Find where the given text appears and provide that cell's center as [x, y] coordinate. 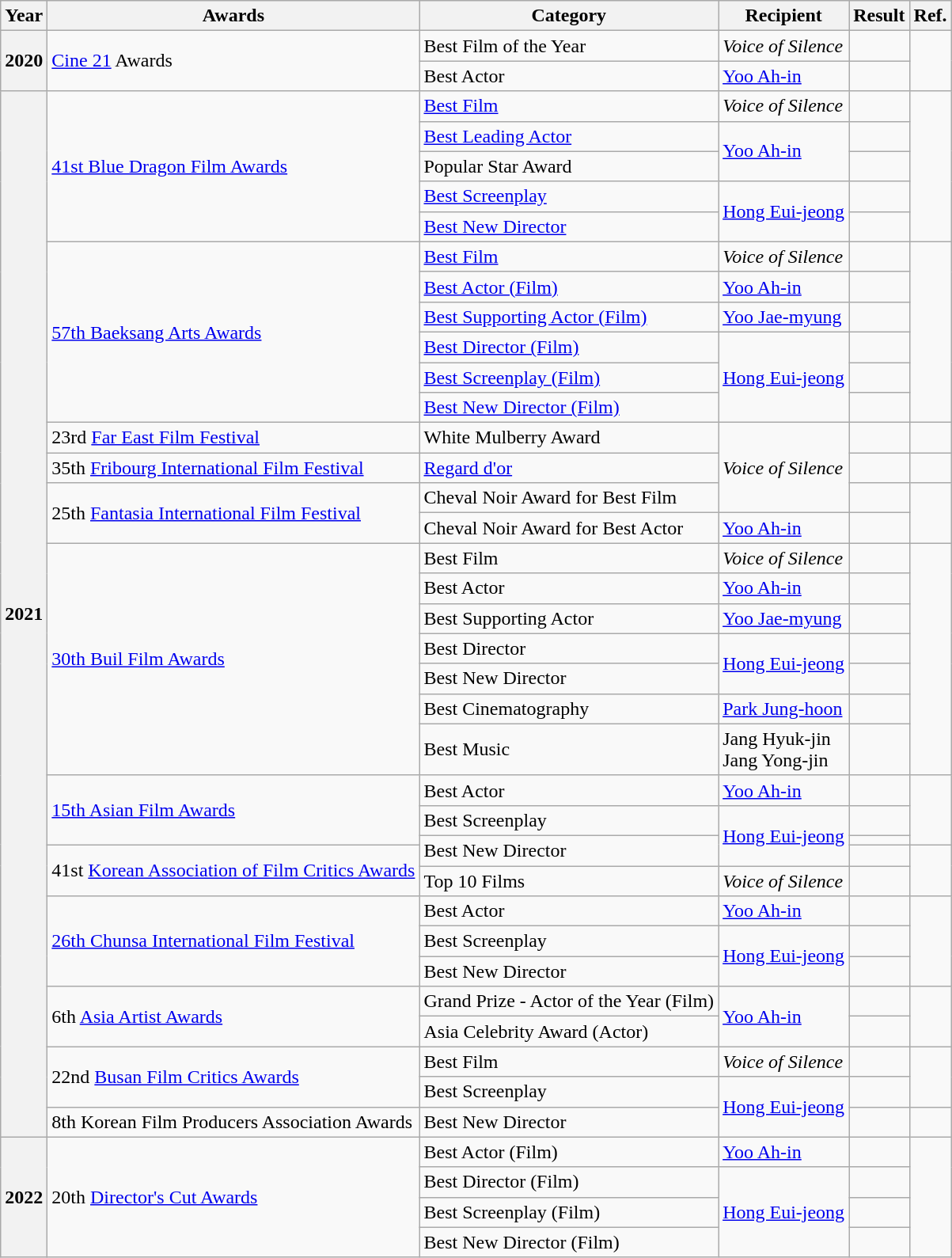
Popular Star Award [569, 166]
Year [24, 16]
Park Jung-hoon [783, 709]
2022 [24, 1197]
2020 [24, 61]
25th Fantasia International Film Festival [233, 513]
Cine 21 Awards [233, 61]
20th Director's Cut Awards [233, 1197]
Cheval Noir Award for Best Actor [569, 528]
Top 10 Films [569, 881]
Awards [233, 16]
30th Buil Film Awards [233, 659]
Jang Hyuk-jin Jang Yong-jin [783, 749]
41st Korean Association of Film Critics Awards [233, 869]
Ref. [931, 16]
26th Chunsa International Film Festival [233, 941]
41st Blue Dragon Film Awards [233, 166]
15th Asian Film Awards [233, 809]
Best Cinematography [569, 709]
57th Baeksang Arts Awards [233, 332]
Best Music [569, 749]
Recipient [783, 16]
Best Film of the Year [569, 46]
Grand Prize - Actor of the Year (Film) [569, 1001]
23rd Far East Film Festival [233, 438]
Cheval Noir Award for Best Film [569, 498]
Best Supporting Actor [569, 618]
Best Leading Actor [569, 136]
Best Director [569, 648]
Category [569, 16]
22nd Busan Film Critics Awards [233, 1077]
Best Supporting Actor (Film) [569, 317]
Asia Celebrity Award (Actor) [569, 1032]
8th Korean Film Producers Association Awards [233, 1122]
White Mulberry Award [569, 438]
6th Asia Artist Awards [233, 1017]
Regard d'or [569, 468]
2021 [24, 614]
35th Fribourg International Film Festival [233, 468]
Result [879, 16]
